Search for the cell housing the specified text and yield its (x, y) center coordinate. 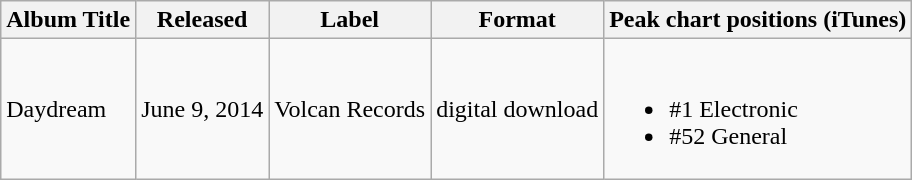
Released (202, 20)
#1 Electronic#52 General (758, 109)
Volcan Records (350, 109)
Label (350, 20)
Album Title (68, 20)
Daydream (68, 109)
Format (518, 20)
Peak chart positions (iTunes) (758, 20)
digital download (518, 109)
June 9, 2014 (202, 109)
